Identify which cell holds the provided text, then report its [x, y] central coordinate. 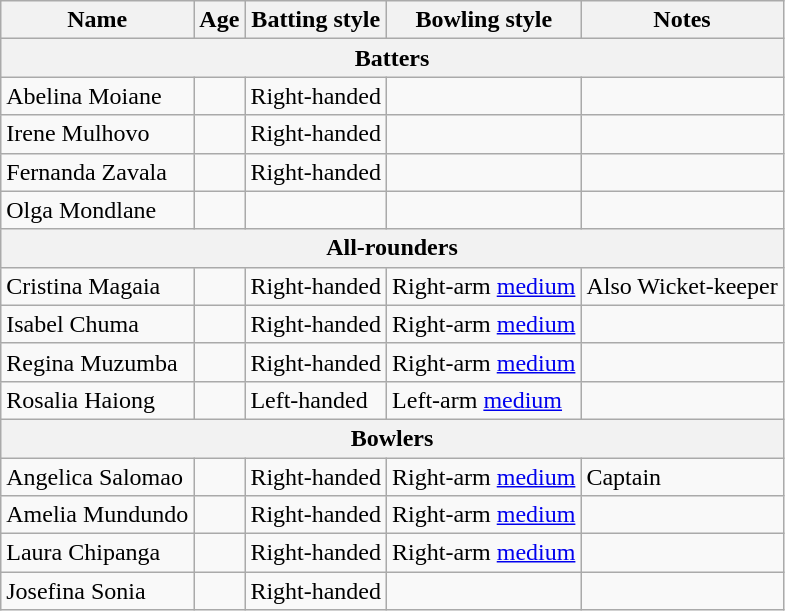
All-rounders [392, 248]
Abelina Moiane [98, 96]
Cristina Magaia [98, 286]
Laura Chipanga [98, 553]
Irene Mulhovo [98, 134]
Name [98, 20]
Age [220, 20]
Regina Muzumba [98, 362]
Batting style [316, 20]
Rosalia Haiong [98, 400]
Notes [682, 20]
Left-arm medium [484, 400]
Fernanda Zavala [98, 172]
Angelica Salomao [98, 477]
Left-handed [316, 400]
Olga Mondlane [98, 210]
Batters [392, 58]
Isabel Chuma [98, 324]
Josefina Sonia [98, 591]
Amelia Mundundo [98, 515]
Bowling style [484, 20]
Also Wicket-keeper [682, 286]
Captain [682, 477]
Bowlers [392, 438]
